Locate the cell with the specified text and output its [x, y] center coordinate. 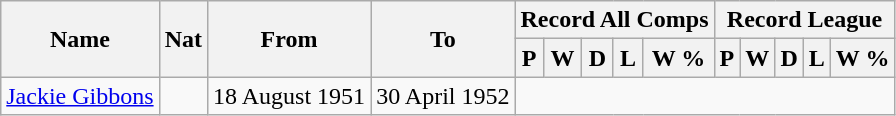
18 August 1951 [290, 96]
To [443, 39]
Jackie Gibbons [80, 96]
Record League [804, 20]
30 April 1952 [443, 96]
Nat [183, 39]
Record All Comps [614, 20]
From [290, 39]
Name [80, 39]
